Identify which cell holds the provided text, then report its [x, y] central coordinate. 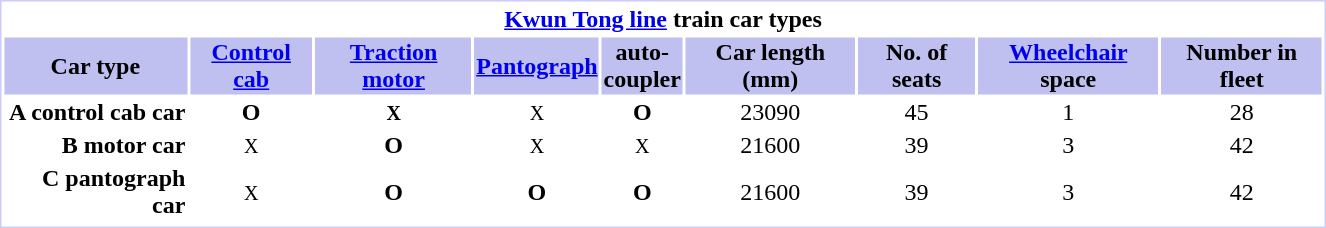
23090 [770, 113]
A control cab car [96, 113]
Traction motor [394, 66]
Pantograph [537, 66]
auto-coupler [642, 66]
Control cab [252, 66]
Kwun Tong line train car types [663, 19]
Wheelchair space [1068, 66]
45 [916, 113]
Car type [96, 66]
Car length (mm) [770, 66]
No. of seats [916, 66]
28 [1242, 113]
C pantograph car [96, 192]
1 [1068, 113]
B motor car [96, 145]
Number in fleet [1242, 66]
